Determine the (x, y) coordinate at the center of the cell enclosing the given text.  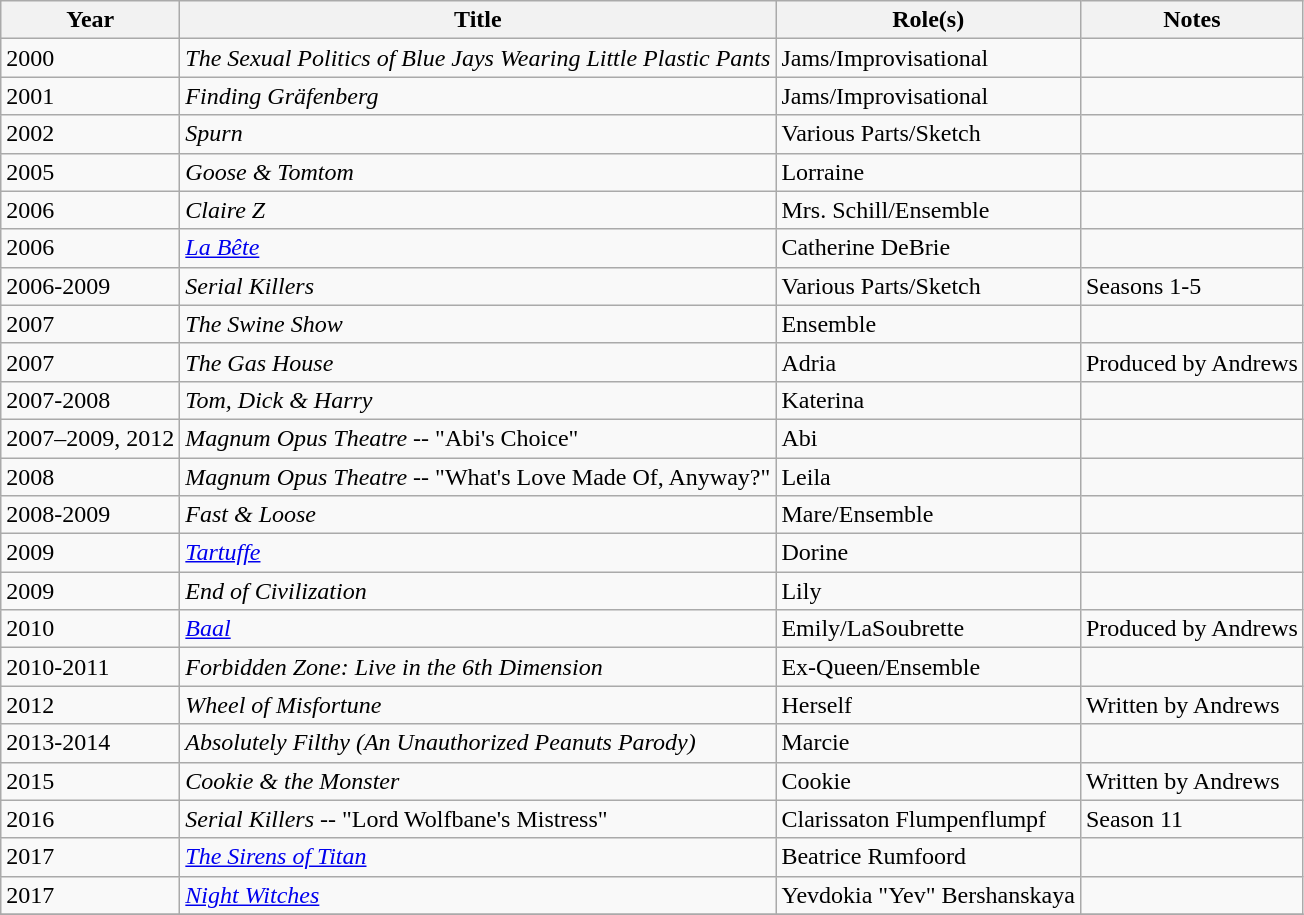
Marcie (928, 743)
2001 (90, 96)
Serial Killers -- "Lord Wolfbane's Mistress" (478, 819)
The Gas House (478, 362)
2015 (90, 781)
The Swine Show (478, 324)
2000 (90, 58)
Tom, Dick & Harry (478, 400)
Cookie & the Monster (478, 781)
Magnum Opus Theatre -- "Abi's Choice" (478, 438)
2005 (90, 172)
Forbidden Zone: Live in the 6th Dimension (478, 667)
Yevdokia "Yev" Bershanskaya (928, 895)
2010 (90, 629)
Lily (928, 591)
Magnum Opus Theatre -- "What's Love Made Of, Anyway?" (478, 477)
Catherine DeBrie (928, 248)
Season 11 (1192, 819)
Seasons 1-5 (1192, 286)
The Sirens of Titan (478, 857)
Katerina (928, 400)
Goose & Tomtom (478, 172)
Serial Killers (478, 286)
Ex-Queen/Ensemble (928, 667)
Clarissaton Flumpenflumpf (928, 819)
La Bête (478, 248)
Herself (928, 705)
2010-2011 (90, 667)
Adria (928, 362)
Year (90, 20)
Night Witches (478, 895)
End of Civilization (478, 591)
Beatrice Rumfoord (928, 857)
Tartuffe (478, 553)
2008 (90, 477)
Ensemble (928, 324)
Claire Z (478, 210)
Cookie (928, 781)
2008-2009 (90, 515)
Lorraine (928, 172)
Wheel of Misfortune (478, 705)
Finding Gräfenberg (478, 96)
Notes (1192, 20)
Mrs. Schill/Ensemble (928, 210)
Role(s) (928, 20)
2016 (90, 819)
Baal (478, 629)
2006-2009 (90, 286)
Emily/LaSoubrette (928, 629)
2012 (90, 705)
Dorine (928, 553)
2013-2014 (90, 743)
The Sexual Politics of Blue Jays Wearing Little Plastic Pants (478, 58)
Fast & Loose (478, 515)
Leila (928, 477)
Title (478, 20)
2002 (90, 134)
2007–2009, 2012 (90, 438)
Spurn (478, 134)
Absolutely Filthy (An Unauthorized Peanuts Parody) (478, 743)
Mare/Ensemble (928, 515)
Abi (928, 438)
2007-2008 (90, 400)
